Locate the cell with the specified text and output its (X, Y) center coordinate. 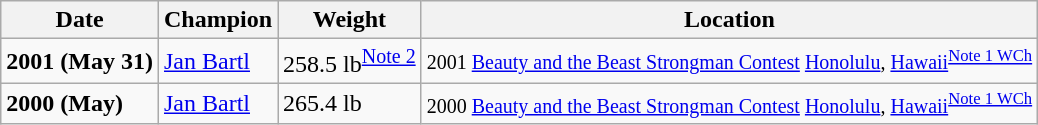
2001 Beauty and the Beast Strongman Contest Honolulu, HawaiiNote 1 WCh (729, 62)
Location (729, 20)
2000 Beauty and the Beast Strongman Contest Honolulu, HawaiiNote 1 WCh (729, 103)
Champion (218, 20)
2000 (May) (80, 103)
Weight (350, 20)
Date (80, 20)
258.5 lbNote 2 (350, 62)
2001 (May 31) (80, 62)
265.4 lb (350, 103)
